Return the (x, y) coordinate for the center point of the cell that contains the specified text.  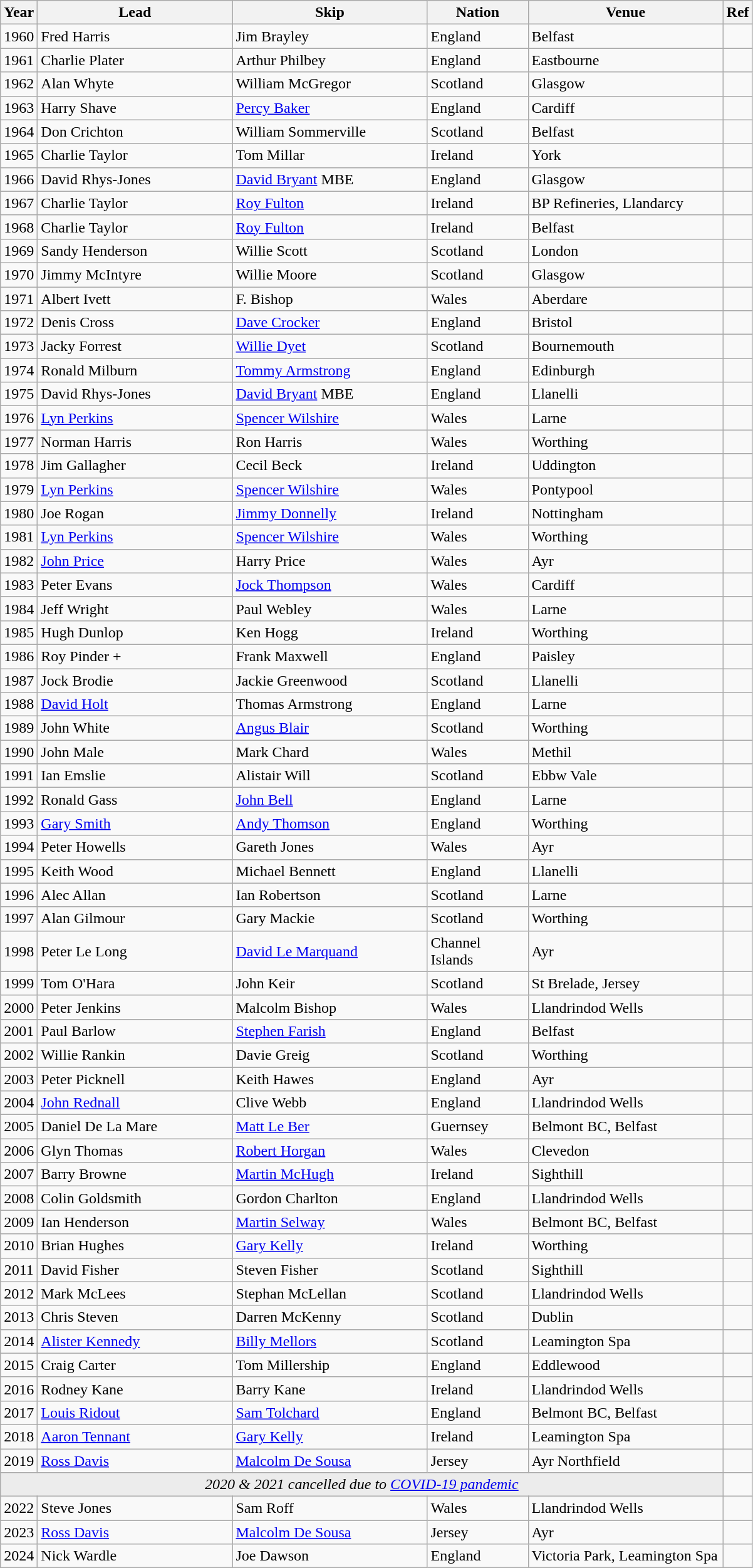
2001 (19, 1031)
Chris Steven (135, 1317)
Ref (738, 13)
Ayr Northfield (625, 1461)
2019 (19, 1461)
Willie Rankin (135, 1055)
Joe Rogan (135, 513)
Ebbw Vale (625, 776)
Ken Hogg (330, 632)
Norman Harris (135, 442)
Willie Dyet (330, 347)
Channel Islands (477, 951)
2023 (19, 1532)
2004 (19, 1103)
2012 (19, 1294)
Sam Tolchard (330, 1413)
Willie Scott (330, 251)
Alan Whyte (135, 84)
Clevedon (625, 1151)
Jim Gallagher (135, 466)
1997 (19, 919)
2002 (19, 1055)
Don Crichton (135, 132)
York (625, 155)
Percy Baker (330, 108)
1978 (19, 466)
Billy Mellors (330, 1341)
Ian Robertson (330, 895)
John Price (135, 561)
Dublin (625, 1317)
1989 (19, 728)
Dave Crocker (330, 323)
Nick Wardle (135, 1556)
Paul Barlow (135, 1031)
2005 (19, 1127)
2017 (19, 1413)
F. Bishop (330, 299)
David Holt (135, 704)
Peter Jenkins (135, 1007)
1996 (19, 895)
Daniel De La Mare (135, 1127)
2016 (19, 1389)
Bournemouth (625, 347)
Tom Millar (330, 155)
Aberdare (625, 299)
1963 (19, 108)
1980 (19, 513)
Sam Roff (330, 1508)
1994 (19, 847)
Louis Ridout (135, 1413)
Davie Greig (330, 1055)
1981 (19, 537)
Craig Carter (135, 1365)
John Rednall (135, 1103)
Alistair Will (330, 776)
2013 (19, 1317)
Mark McLees (135, 1294)
Martin Selway (330, 1222)
1986 (19, 656)
Methil (625, 752)
Robert Horgan (330, 1151)
Paisley (625, 656)
Peter Evans (135, 585)
Clive Webb (330, 1103)
1976 (19, 418)
Jock Brodie (135, 680)
Sandy Henderson (135, 251)
Denis Cross (135, 323)
London (625, 251)
Skip (330, 13)
Willie Moore (330, 274)
Gary Smith (135, 823)
Alan Gilmour (135, 919)
2006 (19, 1151)
1972 (19, 323)
Colin Goldsmith (135, 1198)
2014 (19, 1341)
1991 (19, 776)
2009 (19, 1222)
John Bell (330, 800)
Tom Millership (330, 1365)
Rodney Kane (135, 1389)
Martin McHugh (330, 1174)
Michael Bennett (330, 871)
Joe Dawson (330, 1556)
Paul Webley (330, 609)
BP Refineries, Llandarcy (625, 203)
2003 (19, 1079)
1965 (19, 155)
1995 (19, 871)
Matt Le Ber (330, 1127)
Barry Kane (330, 1389)
Jimmy Donnelly (330, 513)
Albert Ivett (135, 299)
1969 (19, 251)
1977 (19, 442)
1979 (19, 489)
Barry Browne (135, 1174)
Mark Chard (330, 752)
1998 (19, 951)
Jackie Greenwood (330, 680)
Ronald Gass (135, 800)
Edinburgh (625, 370)
John Male (135, 752)
Jacky Forrest (135, 347)
Gareth Jones (330, 847)
1970 (19, 274)
1968 (19, 227)
Thomas Armstrong (330, 704)
Ron Harris (330, 442)
Ronald Milburn (135, 370)
2008 (19, 1198)
1962 (19, 84)
Pontypool (625, 489)
Fred Harris (135, 36)
Keith Hawes (330, 1079)
Ian Henderson (135, 1222)
Hugh Dunlop (135, 632)
Peter Le Long (135, 951)
Gary Mackie (330, 919)
2011 (19, 1270)
Charlie Plater (135, 60)
Andy Thomson (330, 823)
1966 (19, 179)
1971 (19, 299)
William McGregor (330, 84)
Harry Price (330, 561)
Ian Emslie (135, 776)
Arthur Philbey (330, 60)
Tom O'Hara (135, 983)
John White (135, 728)
Angus Blair (330, 728)
1993 (19, 823)
1990 (19, 752)
1982 (19, 561)
William Sommerville (330, 132)
Frank Maxwell (330, 656)
1961 (19, 60)
2024 (19, 1556)
Nation (477, 13)
Aaron Tennant (135, 1436)
Jim Brayley (330, 36)
Stephen Farish (330, 1031)
Malcolm Bishop (330, 1007)
1974 (19, 370)
Uddington (625, 466)
1964 (19, 132)
Alec Allan (135, 895)
Lead (135, 13)
Eastbourne (625, 60)
Peter Howells (135, 847)
1960 (19, 36)
1984 (19, 609)
Jock Thompson (330, 585)
Keith Wood (135, 871)
Roy Pinder + (135, 656)
1985 (19, 632)
2020 & 2021 cancelled due to COVID-19 pandemic (362, 1485)
2000 (19, 1007)
2007 (19, 1174)
Bristol (625, 323)
1983 (19, 585)
Jeff Wright (135, 609)
Jimmy McIntyre (135, 274)
2015 (19, 1365)
David Le Marquand (330, 951)
1992 (19, 800)
Stephan McLellan (330, 1294)
1987 (19, 680)
1975 (19, 394)
David Fisher (135, 1270)
Cecil Beck (330, 466)
Venue (625, 13)
Steven Fisher (330, 1270)
2022 (19, 1508)
1967 (19, 203)
Harry Shave (135, 108)
2010 (19, 1246)
Gordon Charlton (330, 1198)
Steve Jones (135, 1508)
Glyn Thomas (135, 1151)
St Brelade, Jersey (625, 983)
Darren McKenny (330, 1317)
Eddlewood (625, 1365)
Victoria Park, Leamington Spa (625, 1556)
Peter Picknell (135, 1079)
1999 (19, 983)
Nottingham (625, 513)
Brian Hughes (135, 1246)
Guernsey (477, 1127)
Year (19, 13)
Alister Kennedy (135, 1341)
Tommy Armstrong (330, 370)
1988 (19, 704)
1973 (19, 347)
2018 (19, 1436)
John Keir (330, 983)
